Provide the [x, y] coordinate of the cell's center where the given text is located.  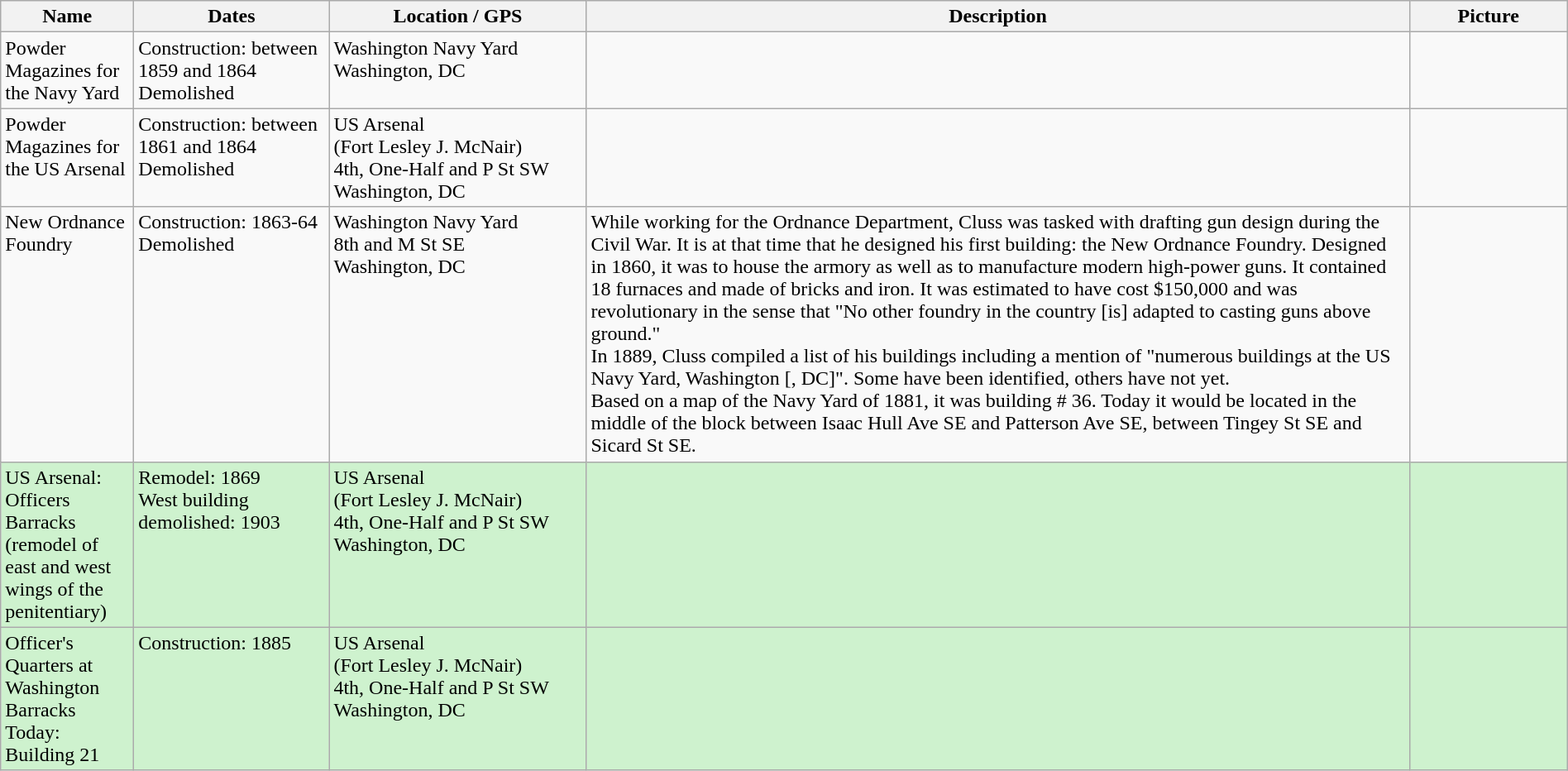
Description [997, 17]
Officer's Quarters at Washington Barracks Today: Building 21 [68, 698]
Dates [232, 17]
Powder Magazines for the US Arsenal [68, 157]
Washington Navy Yard Washington, DC [458, 70]
Washington Navy Yard 8th and M St SE Washington, DC [458, 334]
New Ordnance Foundry [68, 334]
Construction: 1863-64 Demolished [232, 334]
US Arsenal: Officers Barracks(remodel of east and west wings of the penitentiary) [68, 544]
Location / GPS [458, 17]
Construction: between 1859 and 1864 Demolished [232, 70]
Powder Magazines for the Navy Yard [68, 70]
Remodel: 1869 West building demolished: 1903 [232, 544]
Picture [1489, 17]
Construction: 1885 [232, 698]
Construction: between 1861 and 1864 Demolished [232, 157]
Name [68, 17]
